Return the (x, y) coordinate for the center point of the cell that contains the specified text.  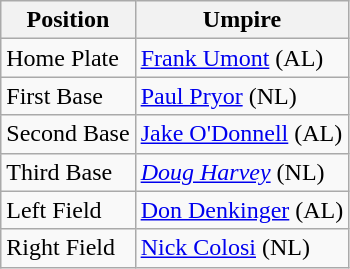
Left Field (68, 210)
Jake O'Donnell (AL) (242, 134)
Don Denkinger (AL) (242, 210)
Right Field (68, 248)
Umpire (242, 20)
Nick Colosi (NL) (242, 248)
Home Plate (68, 58)
Frank Umont (AL) (242, 58)
Doug Harvey (NL) (242, 172)
Paul Pryor (NL) (242, 96)
First Base (68, 96)
Third Base (68, 172)
Second Base (68, 134)
Position (68, 20)
